Determine the [x, y] coordinate at the center of the cell enclosing the given text.  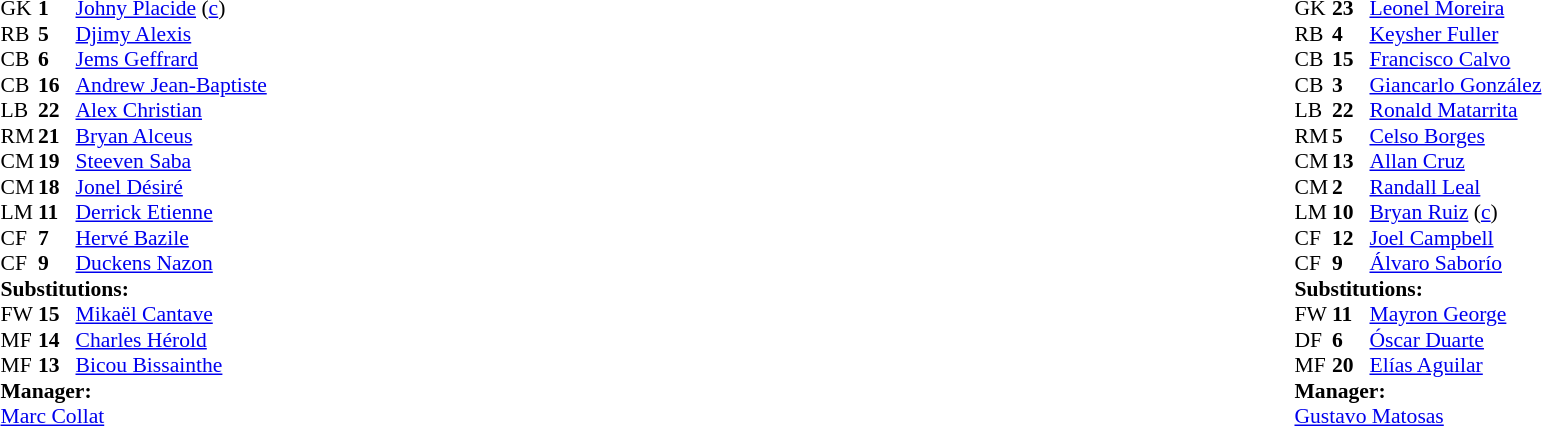
DF [1313, 340]
4 [1351, 34]
Derrick Etienne [172, 213]
Djimy Alexis [172, 34]
2 [1351, 187]
Bicou Bissainthe [172, 365]
Jonel Désiré [172, 187]
Duckens Nazon [172, 263]
12 [1351, 238]
16 [57, 85]
Hervé Bazile [172, 238]
Elías Aguilar [1455, 365]
Celso Borges [1455, 136]
Jems Geffrard [172, 59]
Ronald Matarrita [1455, 111]
Mikaël Cantave [172, 315]
Alex Christian [172, 111]
Mayron George [1455, 315]
Andrew Jean-Baptiste [172, 85]
Steeven Saba [172, 161]
Charles Hérold [172, 340]
Álvaro Saborío [1455, 263]
Keysher Fuller [1455, 34]
18 [57, 187]
Óscar Duarte [1455, 340]
Allan Cruz [1455, 161]
Bryan Ruiz (c) [1455, 213]
20 [1351, 365]
19 [57, 161]
10 [1351, 213]
3 [1351, 85]
Randall Leal [1455, 187]
Giancarlo González [1455, 85]
7 [57, 238]
Joel Campbell [1455, 238]
14 [57, 340]
Bryan Alceus [172, 136]
21 [57, 136]
Francisco Calvo [1455, 59]
